Return the [x, y] coordinate for the center point of the cell that contains the specified text.  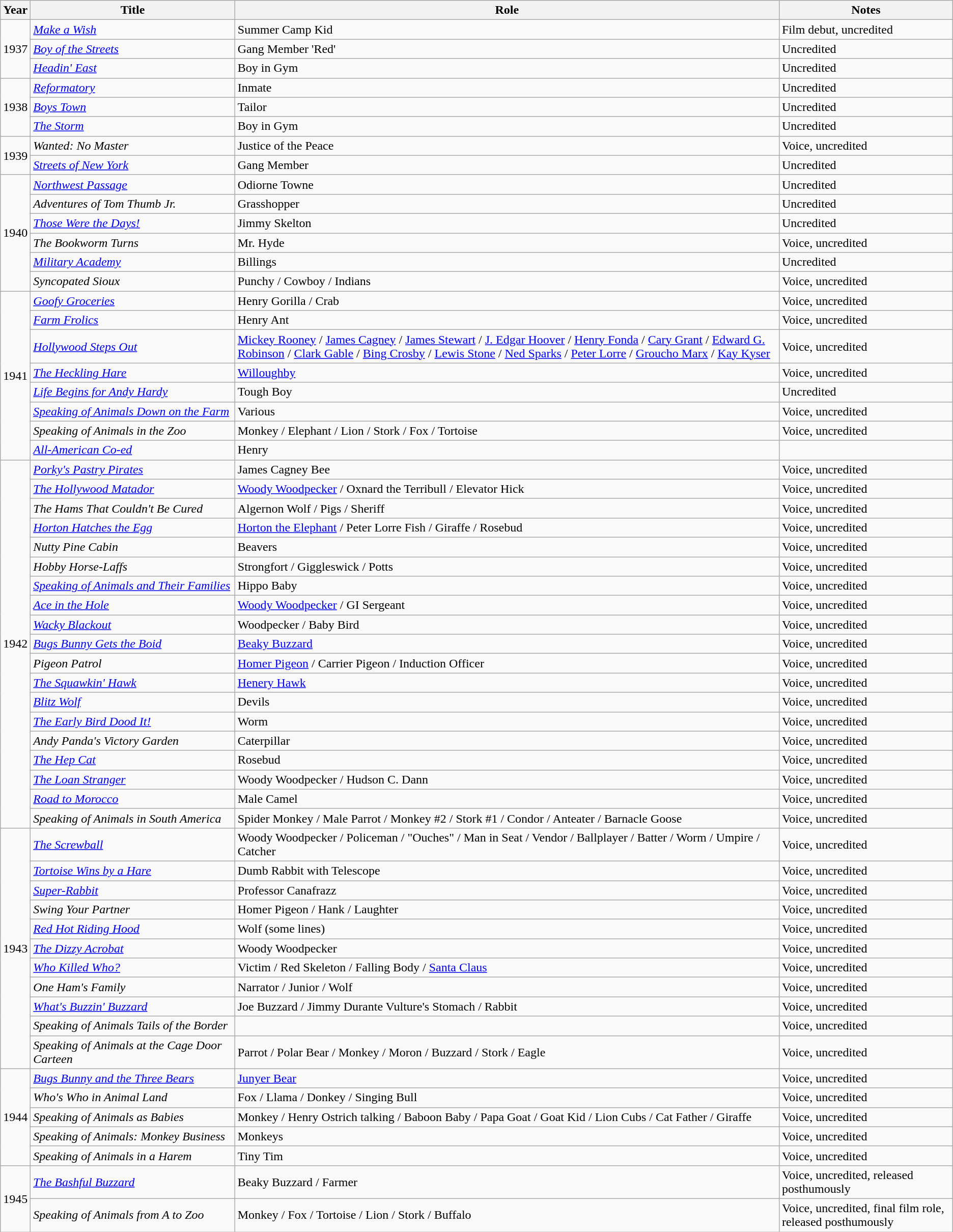
Speaking of Animals in a Harem [132, 1156]
Who Killed Who? [132, 968]
Voice, uncredited, final film role, released posthumously [865, 1215]
Bugs Bunny Gets the Boid [132, 644]
Justice of the Peace [507, 146]
Voice, uncredited, released posthumously [865, 1182]
Monkey / Fox / Tortoise / Lion / Stork / Buffalo [507, 1215]
Headin' East [132, 68]
Dumb Rabbit with Telescope [507, 871]
1945 [15, 1198]
Film debut, uncredited [865, 30]
The Screwball [132, 844]
Joe Buzzard / Jimmy Durante Vulture's Stomach / Rabbit [507, 1006]
1937 [15, 49]
The Bookworm Turns [132, 243]
Caterpillar [507, 741]
Wolf (some lines) [507, 929]
Farm Frolics [132, 320]
Gang Member [507, 165]
The Bashful Buzzard [132, 1182]
Military Academy [132, 262]
1942 [15, 643]
Victim / Red Skeleton / Falling Body / Santa Claus [507, 968]
The Hep Cat [132, 760]
Tortoise Wins by a Hare [132, 871]
Reformatory [132, 88]
Speaking of Animals in South America [132, 818]
1944 [15, 1117]
1941 [15, 376]
Boy of the Streets [132, 49]
Speaking of Animals Down on the Farm [132, 411]
Fox / Llama / Donkey / Singing Bull [507, 1098]
Jimmy Skelton [507, 223]
Woodpecker / Baby Bird [507, 625]
Life Begins for Andy Hardy [132, 392]
1938 [15, 107]
1943 [15, 948]
Beavers [507, 547]
Speaking of Animals: Monkey Business [132, 1136]
Those Were the Days! [132, 223]
Horton Hatches the Egg [132, 527]
Pigeon Patrol [132, 663]
The Loan Stranger [132, 779]
Henery Hawk [507, 683]
Make a Wish [132, 30]
Tough Boy [507, 392]
Narrator / Junior / Wolf [507, 987]
All-American Co-ed [132, 450]
Speaking of Animals as Babies [132, 1117]
Algernon Wolf / Pigs / Sheriff [507, 508]
Homer Pigeon / Hank / Laughter [507, 910]
Tiny Tim [507, 1156]
Junyer Bear [507, 1078]
Bugs Bunny and the Three Bears [132, 1078]
Woody Woodpecker / Hudson C. Dann [507, 779]
Wanted: No Master [132, 146]
Blitz Wolf [132, 702]
The Squawkin' Hawk [132, 683]
Goofy Groceries [132, 301]
Road to Morocco [132, 799]
1940 [15, 233]
Monkey / Henry Ostrich talking / Baboon Baby / Papa Goat / Goat Kid / Lion Cubs / Cat Father / Giraffe [507, 1117]
Woody Woodpecker / GI Sergeant [507, 605]
Parrot / Polar Bear / Monkey / Moron / Buzzard / Stork / Eagle [507, 1052]
Willoughby [507, 373]
One Ham's Family [132, 987]
Rosebud [507, 760]
Billings [507, 262]
What's Buzzin' Buzzard [132, 1006]
Professor Canafrazz [507, 890]
Hobby Horse-Laffs [132, 567]
Woody Woodpecker / Policeman / "Ouches" / Man in Seat / Vendor / Ballplayer / Batter / Worm / Umpire / Catcher [507, 844]
Worm [507, 721]
Summer Camp Kid [507, 30]
Tailor [507, 107]
Strongfort / Giggleswick / Potts [507, 567]
Year [15, 10]
Henry [507, 450]
Adventures of Tom Thumb Jr. [132, 204]
Speaking of Animals Tails of the Border [132, 1026]
Ace in the Hole [132, 605]
Grasshopper [507, 204]
1939 [15, 155]
Syncopated Sioux [132, 282]
Various [507, 411]
Male Camel [507, 799]
Speaking of Animals in the Zoo [132, 431]
Speaking of Animals and Their Families [132, 586]
Inmate [507, 88]
Streets of New York [132, 165]
Homer Pigeon / Carrier Pigeon / Induction Officer [507, 663]
Mr. Hyde [507, 243]
Wacky Blackout [132, 625]
Speaking of Animals at the Cage Door Carteen [132, 1052]
Hollywood Steps Out [132, 346]
Hippo Baby [507, 586]
Notes [865, 10]
Henry Gorilla / Crab [507, 301]
Woody Woodpecker / Oxnard the Terribull / Elevator Hick [507, 489]
The Early Bird Dood It! [132, 721]
The Hams That Couldn't Be Cured [132, 508]
Monkeys [507, 1136]
Super-Rabbit [132, 890]
Monkey / Elephant / Lion / Stork / Fox / Tortoise [507, 431]
Odiorne Towne [507, 184]
The Storm [132, 126]
Andy Panda's Victory Garden [132, 741]
Swing Your Partner [132, 910]
Title [132, 10]
Boys Town [132, 107]
Devils [507, 702]
Beaky Buzzard [507, 644]
Speaking of Animals from A to Zoo [132, 1215]
Woody Woodpecker [507, 948]
The Dizzy Acrobat [132, 948]
James Cagney Bee [507, 469]
Northwest Passage [132, 184]
Porky's Pastry Pirates [132, 469]
Beaky Buzzard / Farmer [507, 1182]
The Heckling Hare [132, 373]
Role [507, 10]
Punchy / Cowboy / Indians [507, 282]
Henry Ant [507, 320]
Spider Monkey / Male Parrot / Monkey #2 / Stork #1 / Condor / Anteater / Barnacle Goose [507, 818]
Gang Member 'Red' [507, 49]
Nutty Pine Cabin [132, 547]
The Hollywood Matador [132, 489]
Horton the Elephant / Peter Lorre Fish / Giraffe / Rosebud [507, 527]
Who's Who in Animal Land [132, 1098]
Red Hot Riding Hood [132, 929]
